Return (X, Y) of the center of cell containing provided text 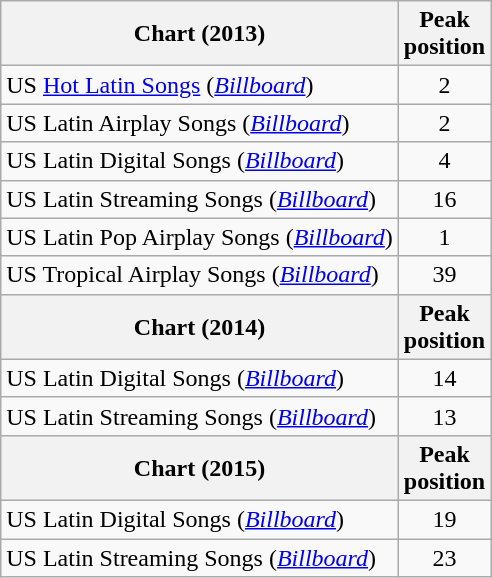
US Tropical Airplay Songs (Billboard) (200, 275)
39 (444, 275)
Chart (2015) (200, 468)
4 (444, 161)
1 (444, 237)
13 (444, 416)
Chart (2014) (200, 326)
US Latin Pop Airplay Songs (Billboard) (200, 237)
US Hot Latin Songs (Billboard) (200, 85)
19 (444, 519)
23 (444, 557)
16 (444, 199)
US Latin Airplay Songs (Billboard) (200, 123)
14 (444, 378)
Chart (2013) (200, 34)
